Identify which cell holds the provided text, then report its [X, Y] central coordinate. 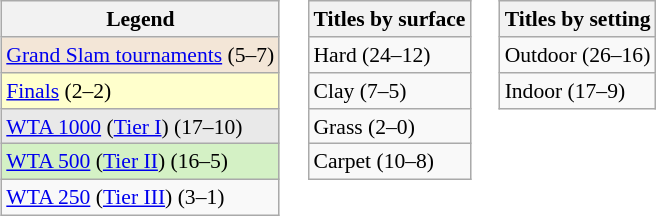
WTA 1000 (Tier I) (17–10) [140, 126]
Grand Slam tournaments (5–7) [140, 55]
Finals (2–2) [140, 91]
Indoor (17–9) [578, 91]
Titles by setting [578, 19]
Hard (24–12) [389, 55]
Outdoor (26–16) [578, 55]
Clay (7–5) [389, 91]
WTA 250 (Tier III) (3–1) [140, 197]
WTA 500 (Tier II) (16–5) [140, 162]
Legend [140, 19]
Grass (2–0) [389, 126]
Titles by surface [389, 19]
Carpet (10–8) [389, 162]
